Output the (X, Y) coordinate of the center of the cell containing the given text.  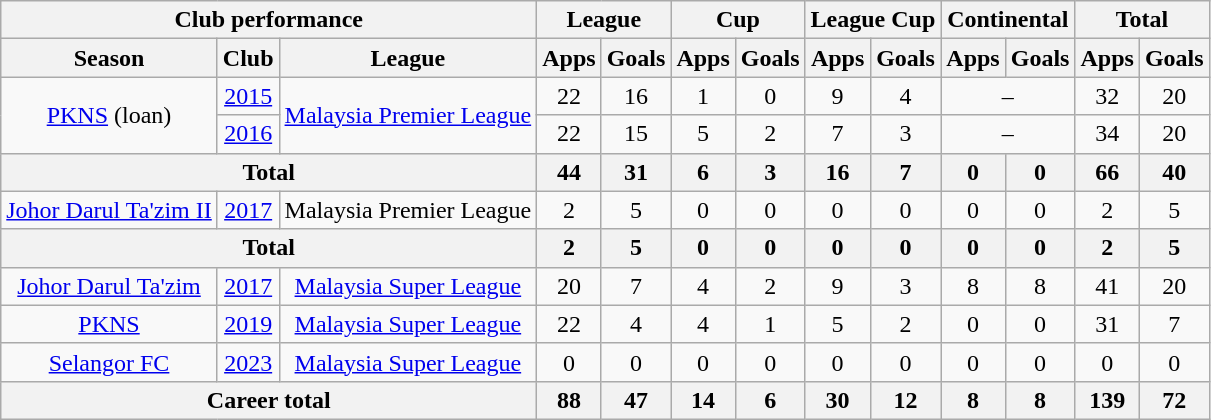
139 (1107, 400)
14 (703, 400)
Club performance (269, 20)
2019 (248, 324)
2016 (248, 134)
2023 (248, 362)
30 (838, 400)
47 (636, 400)
34 (1107, 134)
44 (569, 172)
Selangor FC (110, 362)
Club (248, 58)
Season (110, 58)
41 (1107, 286)
32 (1107, 96)
40 (1174, 172)
PKNS (loan) (110, 115)
2015 (248, 96)
Continental (1008, 20)
Cup (738, 20)
Career total (269, 400)
12 (906, 400)
Johor Darul Ta'zim II (110, 210)
66 (1107, 172)
Johor Darul Ta'zim (110, 286)
72 (1174, 400)
League Cup (873, 20)
PKNS (110, 324)
88 (569, 400)
15 (636, 134)
